From the cell containing the given text, extract its center point as [X, Y] coordinate. 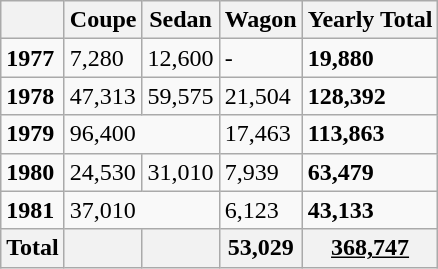
7,939 [260, 172]
7,280 [103, 58]
17,463 [260, 134]
37,010 [142, 210]
1981 [33, 210]
96,400 [142, 134]
19,880 [370, 58]
43,133 [370, 210]
1980 [33, 172]
128,392 [370, 96]
53,029 [260, 248]
1978 [33, 96]
63,479 [370, 172]
24,530 [103, 172]
Wagon [260, 20]
12,600 [180, 58]
21,504 [260, 96]
59,575 [180, 96]
1979 [33, 134]
Yearly Total [370, 20]
Coupe [103, 20]
- [260, 58]
47,313 [103, 96]
31,010 [180, 172]
368,747 [370, 248]
Sedan [180, 20]
113,863 [370, 134]
Total [33, 248]
1977 [33, 58]
6,123 [260, 210]
